Output the [X, Y] coordinate of the center of the cell containing the given text.  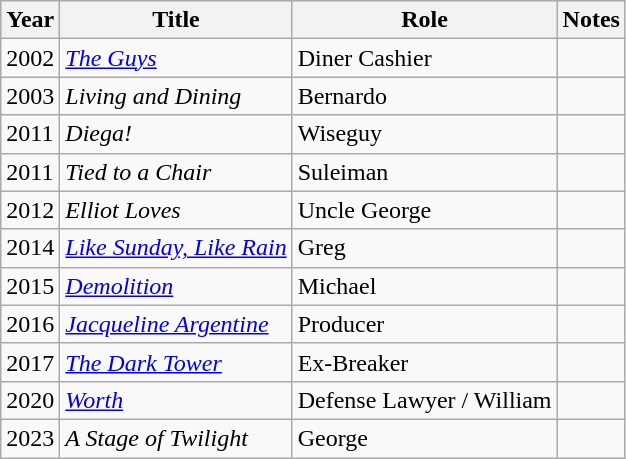
The Dark Tower [176, 362]
2023 [30, 438]
2014 [30, 248]
Suleiman [424, 172]
Bernardo [424, 96]
Defense Lawyer / William [424, 400]
2002 [30, 58]
A Stage of Twilight [176, 438]
Like Sunday, Like Rain [176, 248]
Year [30, 20]
Elliot Loves [176, 210]
Michael [424, 286]
Uncle George [424, 210]
2003 [30, 96]
Worth [176, 400]
2012 [30, 210]
Living and Dining [176, 96]
Notes [591, 20]
2015 [30, 286]
Demolition [176, 286]
George [424, 438]
Ex-Breaker [424, 362]
Producer [424, 324]
2020 [30, 400]
Tied to a Chair [176, 172]
Diega! [176, 134]
Wiseguy [424, 134]
Title [176, 20]
2016 [30, 324]
The Guys [176, 58]
Greg [424, 248]
Diner Cashier [424, 58]
2017 [30, 362]
Role [424, 20]
Jacqueline Argentine [176, 324]
